Detect which cell encompasses the target text, then output its (x, y) center coordinate. 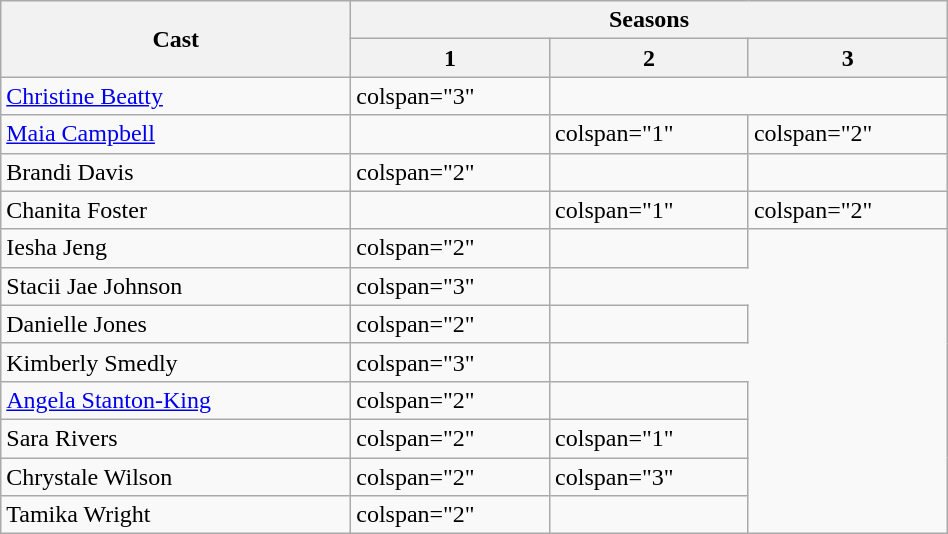
Sara Rivers (176, 438)
1 (450, 58)
Brandi Davis (176, 172)
Seasons (650, 20)
Christine Beatty (176, 96)
Danielle Jones (176, 324)
Cast (176, 39)
Tamika Wright (176, 515)
2 (650, 58)
Maia Campbell (176, 134)
Iesha Jeng (176, 248)
Chanita Foster (176, 210)
Chrystale Wilson (176, 477)
3 (848, 58)
Angela Stanton-King (176, 400)
Kimberly Smedly (176, 362)
Stacii Jae Johnson (176, 286)
